Determine the [X, Y] coordinate at the center of the cell enclosing the given text.  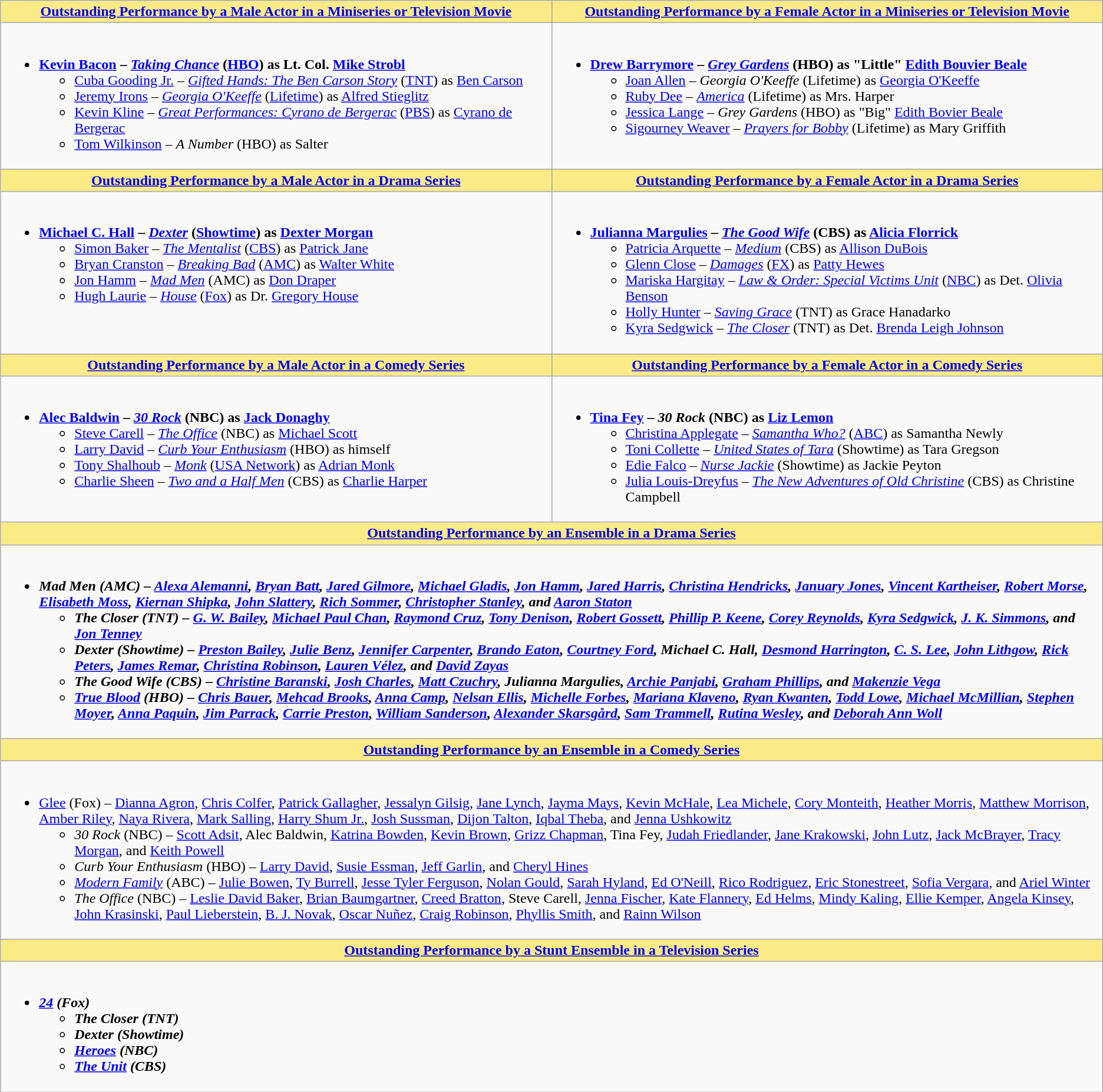
Outstanding Performance by a Male Actor in a Miniseries or Television Movie [276, 12]
Outstanding Performance by a Stunt Ensemble in a Television Series [551, 950]
Outstanding Performance by a Female Actor in a Comedy Series [827, 365]
Outstanding Performance by a Female Actor in a Miniseries or Television Movie [827, 12]
24 (Fox)The Closer (TNT)Dexter (Showtime)Heroes (NBC)The Unit (CBS) [551, 1027]
Outstanding Performance by a Male Actor in a Drama Series [276, 180]
Outstanding Performance by an Ensemble in a Drama Series [551, 533]
Outstanding Performance by an Ensemble in a Comedy Series [551, 750]
Outstanding Performance by a Female Actor in a Drama Series [827, 180]
Outstanding Performance by a Male Actor in a Comedy Series [276, 365]
